Return the [X, Y] coordinate for the center point of the cell that contains the specified text.  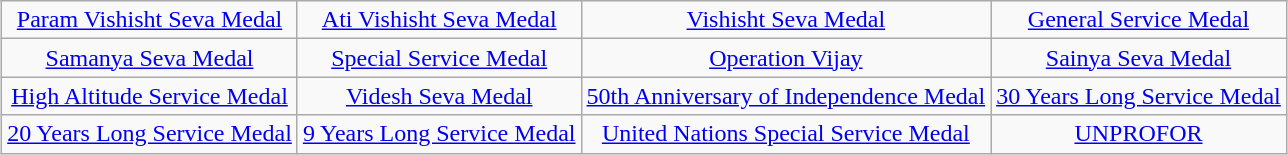
20 Years Long Service Medal [150, 134]
9 Years Long Service Medal [439, 134]
General Service Medal [1139, 20]
Operation Vijay [786, 58]
Sainya Seva Medal [1139, 58]
Ati Vishisht Seva Medal [439, 20]
United Nations Special Service Medal [786, 134]
High Altitude Service Medal [150, 96]
Param Vishisht Seva Medal [150, 20]
Vishisht Seva Medal [786, 20]
30 Years Long Service Medal [1139, 96]
Special Service Medal [439, 58]
UNPROFOR [1139, 134]
Samanya Seva Medal [150, 58]
Videsh Seva Medal [439, 96]
50th Anniversary of Independence Medal [786, 96]
